Scan for the cell matching the given text and deliver its [X, Y] coordinate at center. 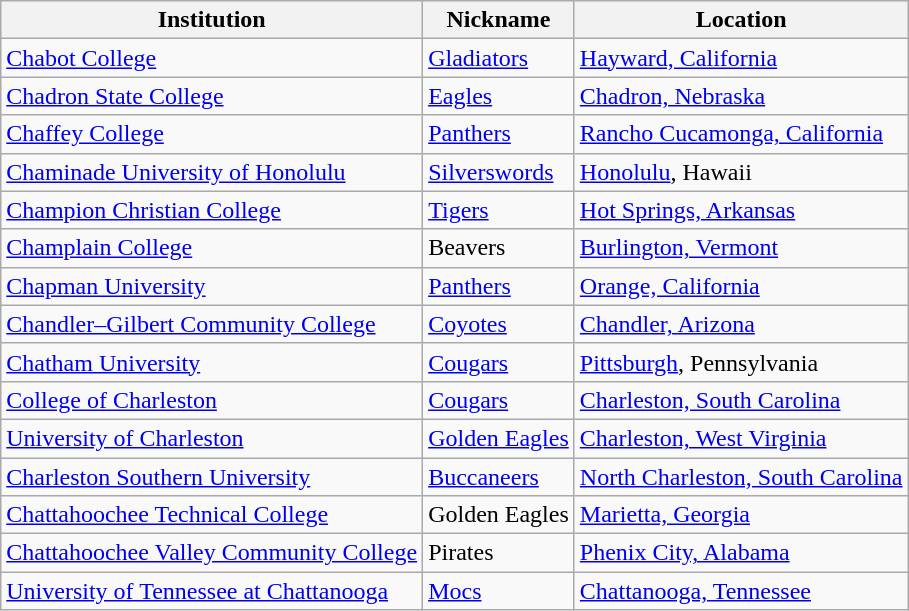
Chaffey College [212, 134]
Location [741, 20]
Nickname [499, 20]
Chattahoochee Technical College [212, 515]
Marietta, Georgia [741, 515]
Coyotes [499, 324]
Chabot College [212, 58]
Eagles [499, 96]
Tigers [499, 210]
Chaminade University of Honolulu [212, 172]
University of Tennessee at Chattanooga [212, 591]
Institution [212, 20]
Gladiators [499, 58]
Chandler–Gilbert Community College [212, 324]
Silverswords [499, 172]
Chatham University [212, 362]
Charleston, West Virginia [741, 438]
Hayward, California [741, 58]
Rancho Cucamonga, California [741, 134]
Champlain College [212, 248]
Chapman University [212, 286]
Mocs [499, 591]
Chattanooga, Tennessee [741, 591]
North Charleston, South Carolina [741, 477]
Charleston, South Carolina [741, 400]
Honolulu, Hawaii [741, 172]
Phenix City, Alabama [741, 553]
Chadron State College [212, 96]
Buccaneers [499, 477]
Chandler, Arizona [741, 324]
Chattahoochee Valley Community College [212, 553]
Beavers [499, 248]
University of Charleston [212, 438]
Charleston Southern University [212, 477]
Pittsburgh, Pennsylvania [741, 362]
College of Charleston [212, 400]
Pirates [499, 553]
Champion Christian College [212, 210]
Hot Springs, Arkansas [741, 210]
Chadron, Nebraska [741, 96]
Orange, California [741, 286]
Burlington, Vermont [741, 248]
